Detect which cell encompasses the target text, then output its [X, Y] center coordinate. 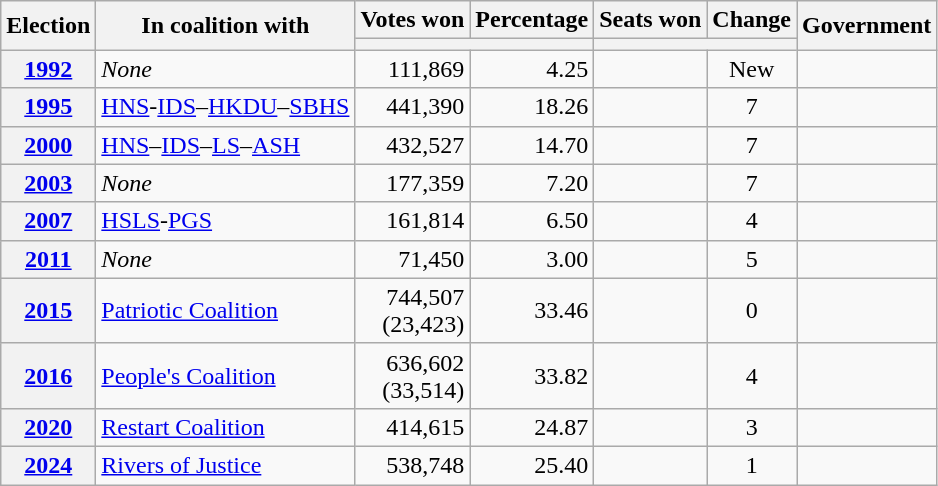
2011 [48, 259]
3.00 [532, 259]
1 [752, 465]
3 [752, 427]
New [752, 69]
111,869 [412, 69]
33.82 [532, 376]
25.40 [532, 465]
538,748 [412, 465]
Seats won [650, 20]
2007 [48, 221]
18.26 [532, 107]
Percentage [532, 20]
2024 [48, 465]
24.87 [532, 427]
People's Coalition [226, 376]
177,359 [412, 183]
441,390 [412, 107]
4.25 [532, 69]
432,527 [412, 145]
Patriotic Coalition [226, 310]
2020 [48, 427]
Government [867, 26]
2016 [48, 376]
1992 [48, 69]
33.46 [532, 310]
1995 [48, 107]
In coalition with [226, 26]
161,814 [412, 221]
744,507(23,423) [412, 310]
HNS–IDS–LS–ASH [226, 145]
0 [752, 310]
14.70 [532, 145]
2000 [48, 145]
HSLS-PGS [226, 221]
Rivers of Justice [226, 465]
2003 [48, 183]
71,450 [412, 259]
HNS-IDS–HKDU–SBHS [226, 107]
Change [752, 20]
7.20 [532, 183]
Restart Coalition [226, 427]
Votes won [412, 20]
5 [752, 259]
636,602(33,514) [412, 376]
Election [48, 26]
2015 [48, 310]
6.50 [532, 221]
414,615 [412, 427]
